Identify which cell holds the provided text, then report its [x, y] central coordinate. 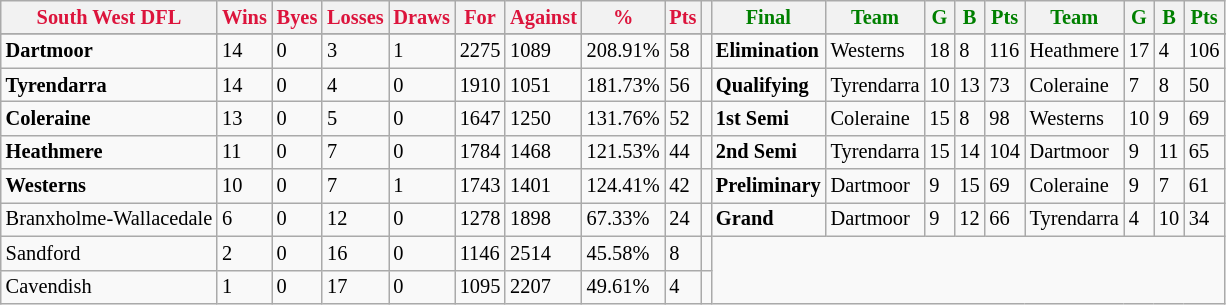
6 [244, 219]
16 [355, 253]
124.41% [624, 186]
65 [1204, 152]
67.33% [624, 219]
Grand [768, 219]
Preliminary [768, 186]
24 [682, 219]
1st Semi [768, 118]
Wins [244, 17]
73 [1005, 85]
58 [682, 51]
% [624, 17]
1095 [480, 287]
3 [355, 51]
1250 [544, 118]
Byes [297, 17]
42 [682, 186]
1278 [480, 219]
104 [1005, 152]
5 [355, 118]
116 [1005, 51]
2nd Semi [768, 152]
1146 [480, 253]
2 [244, 253]
Qualifying [768, 85]
Losses [355, 17]
1647 [480, 118]
50 [1204, 85]
For [480, 17]
1910 [480, 85]
44 [682, 152]
Cavendish [109, 287]
Branxholme-Wallacedale [109, 219]
49.61% [624, 287]
Sandford [109, 253]
Draws [421, 17]
1468 [544, 152]
1898 [544, 219]
2514 [544, 253]
66 [1005, 219]
121.53% [624, 152]
56 [682, 85]
34 [1204, 219]
1401 [544, 186]
208.91% [624, 51]
52 [682, 118]
45.58% [624, 253]
98 [1005, 118]
106 [1204, 51]
1089 [544, 51]
181.73% [624, 85]
131.76% [624, 118]
1784 [480, 152]
Against [544, 17]
South West DFL [109, 17]
1051 [544, 85]
Elimination [768, 51]
2207 [544, 287]
18 [939, 51]
Final [768, 17]
1743 [480, 186]
2275 [480, 51]
61 [1204, 186]
